Detect which cell encompasses the target text, then output its [X, Y] center coordinate. 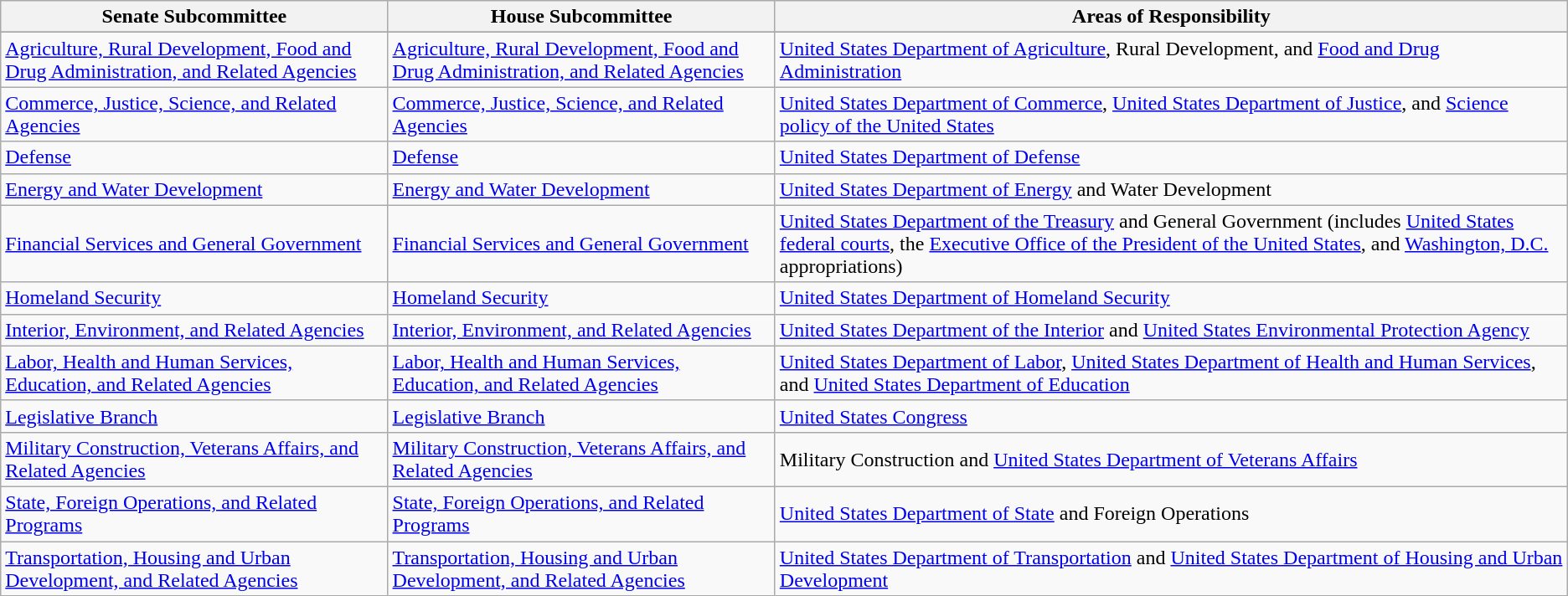
House Subcommittee [581, 17]
Senate Subcommittee [194, 17]
United States Department of Transportation and United States Department of Housing and Urban Development [1171, 568]
United States Department of State and Foreign Operations [1171, 514]
United States Department of the Interior and United States Environmental Protection Agency [1171, 330]
United States Department of Energy and Water Development [1171, 189]
United States Department of Homeland Security [1171, 298]
United States Department of Agriculture, Rural Development, and Food and Drug Administration [1171, 60]
United States Department of Defense [1171, 157]
United States Congress [1171, 416]
United States Department of Commerce, United States Department of Justice, and Science policy of the United States [1171, 114]
Areas of Responsibility [1171, 17]
Military Construction and United States Department of Veterans Affairs [1171, 459]
United States Department of Labor, United States Department of Health and Human Services, and United States Department of Education [1171, 373]
